Extract the [X, Y] coordinate from the center of the cell holding the provided text.  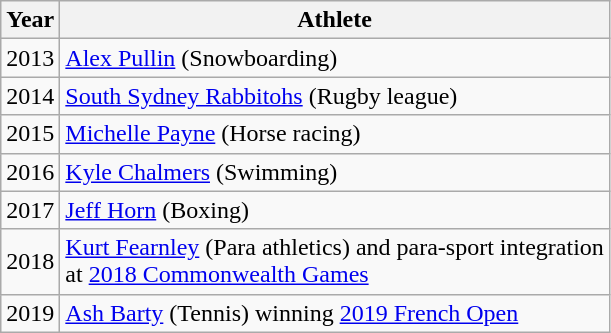
Year [30, 20]
2015 [30, 134]
2014 [30, 96]
2018 [30, 262]
Jeff Horn (Boxing) [335, 210]
Ash Barty (Tennis) winning 2019 French Open [335, 313]
South Sydney Rabbitohs (Rugby league) [335, 96]
Kyle Chalmers (Swimming) [335, 172]
Michelle Payne (Horse racing) [335, 134]
Kurt Fearnley (Para athletics) and para-sport integration at 2018 Commonwealth Games [335, 262]
2017 [30, 210]
2016 [30, 172]
Athlete [335, 20]
2013 [30, 58]
2019 [30, 313]
Alex Pullin (Snowboarding) [335, 58]
